Determine the (x, y) coordinate at the center of the cell enclosing the given text.  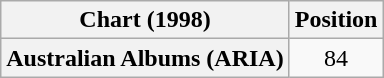
Position (336, 20)
Chart (1998) (145, 20)
84 (336, 58)
Australian Albums (ARIA) (145, 58)
